For the text-containing cell, return its midpoint in (x, y) coordinate format. 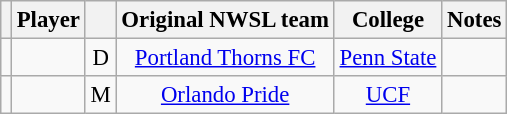
Notes (474, 20)
UCF (388, 95)
Original NWSL team (225, 20)
College (388, 20)
D (100, 58)
Penn State (388, 58)
Portland Thorns FC (225, 58)
M (100, 95)
Orlando Pride (225, 95)
Player (48, 20)
